Return [x, y] of the center of cell containing provided text 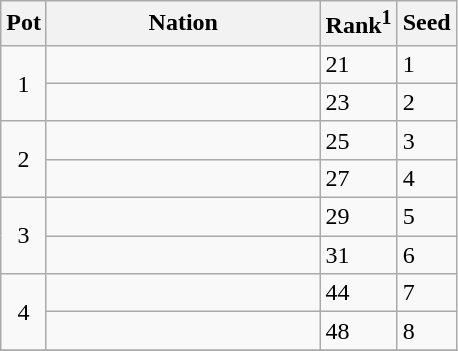
6 [426, 255]
25 [358, 140]
29 [358, 217]
21 [358, 64]
5 [426, 217]
27 [358, 178]
8 [426, 331]
23 [358, 102]
31 [358, 255]
Pot [24, 24]
Seed [426, 24]
44 [358, 293]
48 [358, 331]
7 [426, 293]
Nation [183, 24]
Rank1 [358, 24]
